Extract the (X, Y) coordinate from the center of the cell holding the provided text.  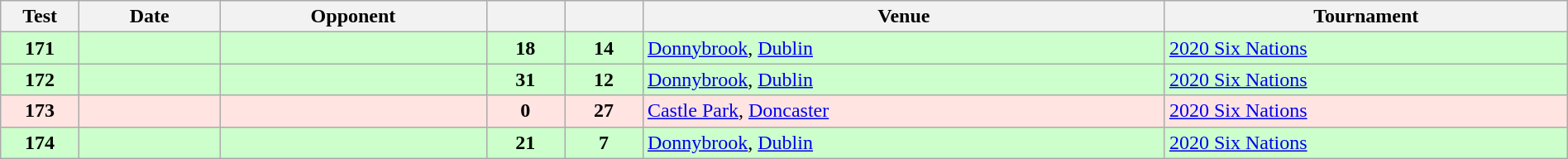
31 (526, 79)
Castle Park, Doncaster (903, 111)
14 (604, 48)
27 (604, 111)
171 (40, 48)
Test (40, 17)
21 (526, 142)
Opponent (353, 17)
12 (604, 79)
18 (526, 48)
172 (40, 79)
Date (149, 17)
Venue (903, 17)
7 (604, 142)
0 (526, 111)
173 (40, 111)
Tournament (1366, 17)
174 (40, 142)
